For the text-containing cell, return its midpoint in [X, Y] coordinate format. 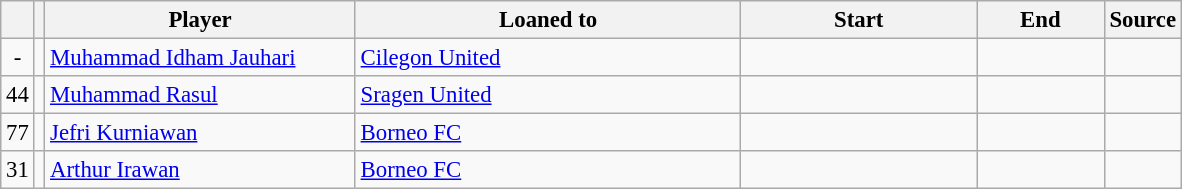
Muhammad Idham Jauhari [200, 58]
Start [859, 20]
Sragen United [548, 95]
Source [1142, 20]
Loaned to [548, 20]
Player [200, 20]
- [18, 58]
44 [18, 95]
31 [18, 170]
77 [18, 133]
Muhammad Rasul [200, 95]
End [1040, 20]
Jefri Kurniawan [200, 133]
Arthur Irawan [200, 170]
Cilegon United [548, 58]
